Determine the (X, Y) coordinate at the center of the cell enclosing the given text.  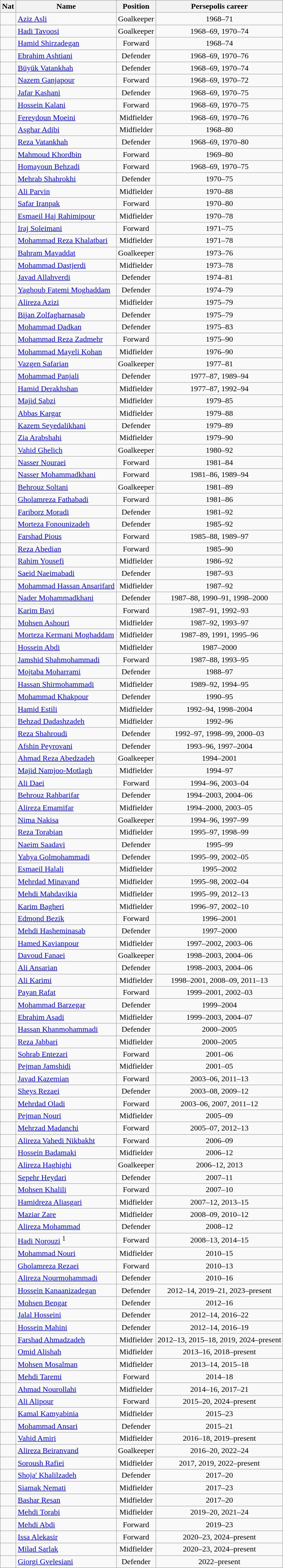
Jamshid Shahmohammadi (66, 660)
Morteza Fonounizadeh (66, 524)
Nima Nakisa (66, 820)
2012–14, 2016–22 (219, 1315)
1987–89, 1991, 1995–96 (219, 635)
1995–97, 1998–99 (219, 832)
Vazgen Safarian (66, 364)
Alireza Vahedi Nikbakht (66, 1140)
Maziar Zare (66, 1214)
2015–23 (219, 1414)
Yaghoub Fatemi Moghaddam (66, 290)
2007–11 (219, 1177)
Mehrdad Minavand (66, 881)
2006–12 (219, 1153)
1968–80 (219, 130)
1985–90 (219, 549)
Esmaeil Haj Rahimipour (66, 216)
2001–05 (219, 1066)
1979–88 (219, 413)
Mehdi Torabi (66, 1512)
2003–08, 2009–12 (219, 1091)
1973–78 (219, 265)
1987–88, 1993–95 (219, 660)
1971–75 (219, 228)
Ahmad Reza Abedzadeh (66, 758)
1981–86 (219, 499)
1979–85 (219, 401)
Bahram Mavaddat (66, 253)
Mehrzad Madanchi (66, 1128)
Ebrahim Ashtiani (66, 56)
Mohammad Dastjerdi (66, 265)
Hadi Tavoosi (66, 31)
2019–20, 2021–24 (219, 1512)
1981–84 (219, 462)
1987–92, 1993–97 (219, 623)
Reza Abedian (66, 549)
1975–90 (219, 339)
Reza Jabbari (66, 1042)
2012–13, 2015–18, 2019, 2024–present (219, 1340)
1976–90 (219, 351)
Karim Bavi (66, 610)
1968–74 (219, 43)
2012–16 (219, 1303)
1979–89 (219, 426)
1997–2002, 2003–06 (219, 943)
1981–92 (219, 512)
Naeim Saadavi (66, 845)
1992–94, 1998–2004 (219, 709)
Yahya Golmohammadi (66, 857)
Persepolis career (219, 6)
Issa Alekasir (66, 1537)
Mohammad Hassan Ansarifard (66, 586)
1995–2002 (219, 869)
Mehdi Abdi (66, 1525)
2014–18 (219, 1377)
1998–2001, 2008–09, 2011–13 (219, 980)
2015–21 (219, 1426)
Alireza Mohammad (66, 1227)
1994–2003, 2004–06 (219, 795)
1994–2000, 2003–05 (219, 808)
Bijan Zolfagharnasab (66, 314)
Mehdi Taremi (66, 1377)
Jalal Hosseini (66, 1315)
1981–89 (219, 487)
Hossein Badamaki (66, 1153)
1970–78 (219, 216)
Homayoun Behzadi (66, 167)
Pejman Nouri (66, 1116)
Mohsen Ashouri (66, 623)
1970–75 (219, 179)
1987–2000 (219, 647)
Mohammad Ansari (66, 1426)
1987–92 (219, 586)
2008–09, 2010–12 (219, 1214)
Vahid Amiri (66, 1438)
Hossein Abdi (66, 647)
1989–92, 1994–95 (219, 684)
2001–06 (219, 1054)
1988–97 (219, 672)
Behrouz Soltani (66, 487)
Ali Parvin (66, 191)
Mohammad Reza Khalatbari (66, 241)
Vahid Ghelich (66, 450)
Giorgi Gvelesiani (66, 1562)
Hamed Kavianpour (66, 943)
1992–97, 1998–99, 2000–03 (219, 733)
2013–16, 2018–present (219, 1352)
2008–12 (219, 1227)
2016–18, 2019–present (219, 1438)
Name (66, 6)
2006–12, 2013 (219, 1165)
Saeid Naeimabadi (66, 574)
Mohsen Bengar (66, 1303)
1980–92 (219, 450)
1974–81 (219, 278)
Fereydoun Moeini (66, 117)
Shoja' Khalilzadeh (66, 1475)
Hassan Khanmohammadi (66, 1029)
Javad Allahverdi (66, 278)
1995–99, 2002–05 (219, 857)
2006–09 (219, 1140)
1968–69, 1970–72 (219, 80)
1999–2001, 2002–03 (219, 993)
1999–2003, 2004–07 (219, 1017)
Mehdi Mahdavikia (66, 894)
Mojtaba Moharrami (66, 672)
1985–88, 1989–97 (219, 536)
Alireza Haghighi (66, 1165)
2017–23 (219, 1488)
2003–06, 2007, 2011–12 (219, 1103)
Nazem Ganjapour (66, 80)
2015–20, 2024–present (219, 1401)
Karim Bagheri (66, 906)
Farshad Ahmadzadeh (66, 1340)
1999–2004 (219, 1005)
Büyük Vatankhah (66, 68)
Hadi Norouzi 1 (66, 1240)
Edmond Bezik (66, 918)
Bashar Resan (66, 1500)
2017, 2019, 2022–present (219, 1463)
1996–97, 2002–10 (219, 906)
Siamak Nemati (66, 1488)
Nasser Mohammadkhani (66, 475)
1995–99 (219, 845)
Iraj Soleimani (66, 228)
2005–07, 2012–13 (219, 1128)
1995–99, 2012–13 (219, 894)
Davoud Fanaei (66, 956)
Gholamreza Fathabadi (66, 499)
Ali Alipour (66, 1401)
1977–81 (219, 364)
1970–88 (219, 191)
2005–09 (219, 1116)
1973–76 (219, 253)
Alireza Beiranvand (66, 1451)
1971–78 (219, 241)
2016–20, 2022–24 (219, 1451)
Afshin Peyrovani (66, 746)
Ebrahim Asadi (66, 1017)
Ali Ansarian (66, 968)
Ali Daei (66, 783)
Hossein Kalani (66, 105)
Sohrab Entezari (66, 1054)
1994–96, 1997–99 (219, 820)
Ahmad Nourollahi (66, 1389)
2014–16, 2017–21 (219, 1389)
Safar Iranpak (66, 204)
Mohammad Mayeli Kohan (66, 351)
Majid Sabzi (66, 401)
Mahmoud Khordbin (66, 154)
Kazem Seyedalikhani (66, 426)
Position (136, 6)
Aziz Asli (66, 19)
Hamidreza Aliasgari (66, 1202)
Zia Arabshahi (66, 438)
Abbas Kargar (66, 413)
Jafar Kashani (66, 93)
1990–95 (219, 697)
Hamid Estili (66, 709)
Majid Namjoo-Motlagh (66, 771)
2007–10 (219, 1190)
Omid Alishah (66, 1352)
Mehrdad Oladi (66, 1103)
Mohsen Mosalman (66, 1364)
2010–16 (219, 1278)
Sepehr Heydari (66, 1177)
Mohsen Khalili (66, 1190)
1977–87, 1992–94 (219, 389)
Mehrab Shahrokhi (66, 179)
Mohammad Dadkan (66, 327)
Reza Vatankhah (66, 142)
2012–14, 2019–21, 2023–present (219, 1290)
1977–87, 1989–94 (219, 376)
Ali Karimi (66, 980)
1979–90 (219, 438)
Nat (8, 6)
2008–13, 2014–15 (219, 1240)
2010–15 (219, 1254)
1994–2001 (219, 758)
Payan Rafat (66, 993)
1992–96 (219, 721)
Milad Sarlak (66, 1549)
1968–69, 1970–80 (219, 142)
Pejman Jamshidi (66, 1066)
Mohammad Barzegar (66, 1005)
Rahim Yousefi (66, 561)
1986–92 (219, 561)
Gholamreza Rezaei (66, 1266)
Farshad Pious (66, 536)
1975–83 (219, 327)
1993–96, 1997–2004 (219, 746)
1968–71 (219, 19)
Nader Mohammadkhani (66, 598)
Esmaeil Halali (66, 869)
Hossein Kanaanizadegan (66, 1290)
Kamal Kamyabinia (66, 1414)
Alireza Emamifar (66, 808)
2019–23 (219, 1525)
Mehdi Hasheminasab (66, 931)
1997–2000 (219, 931)
2003–06, 2011–13 (219, 1079)
Mohammad Khakpour (66, 697)
1970–80 (219, 204)
1985–92 (219, 524)
1981–86, 1989–94 (219, 475)
1974–79 (219, 290)
Hamid Derakhshan (66, 389)
1987–88, 1990–91, 1998–2000 (219, 598)
Javad Kazemian (66, 1079)
1995–98, 2002–04 (219, 881)
Alireza Nourmohammadi (66, 1278)
Alireza Azizi (66, 302)
Mohammad Panjali (66, 376)
1987–93 (219, 574)
Hamid Shirzadegan (66, 43)
1987–91, 1992–93 (219, 610)
Asghar Adibi (66, 130)
2010–13 (219, 1266)
Mohammad Reza Zadmehr (66, 339)
Behrouz Rahbarifar (66, 795)
2012–14, 2016–19 (219, 1327)
Morteza Kermani Moghaddam (66, 635)
Hossein Mahini (66, 1327)
2007–12, 2013–15 (219, 1202)
2022–present (219, 1562)
1996–2001 (219, 918)
Reza Shahroudi (66, 733)
2013–14, 2015–18 (219, 1364)
Behzad Dadashzadeh (66, 721)
Soroush Rafiei (66, 1463)
Sheys Rezaei (66, 1091)
Mohammad Nouri (66, 1254)
Fariborz Moradi (66, 512)
1994–97 (219, 771)
Nasser Nouraei (66, 462)
1969–80 (219, 154)
Reza Torabian (66, 832)
Hassan Shirmohammadi (66, 684)
1994–96, 2003–04 (219, 783)
